Scan for the cell matching the given text and deliver its (x, y) coordinate at center. 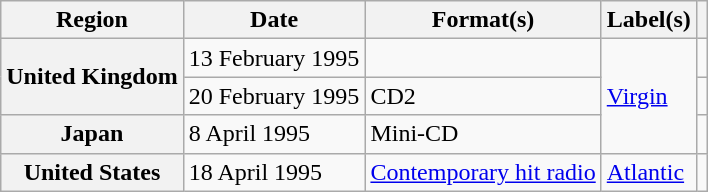
United Kingdom (92, 77)
Japan (92, 134)
Virgin (648, 96)
Atlantic (648, 172)
13 February 1995 (274, 58)
20 February 1995 (274, 96)
Date (274, 20)
Region (92, 20)
Label(s) (648, 20)
United States (92, 172)
Contemporary hit radio (483, 172)
Mini-CD (483, 134)
8 April 1995 (274, 134)
18 April 1995 (274, 172)
CD2 (483, 96)
Format(s) (483, 20)
